Extract the [x, y] coordinate from the center of the cell holding the provided text.  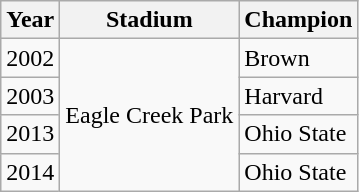
2003 [30, 96]
2002 [30, 58]
2013 [30, 134]
Stadium [150, 20]
2014 [30, 172]
Champion [298, 20]
Brown [298, 58]
Eagle Creek Park [150, 115]
Year [30, 20]
Harvard [298, 96]
